Capture the cell that displays the provided text and extract its [x, y] central coordinate. 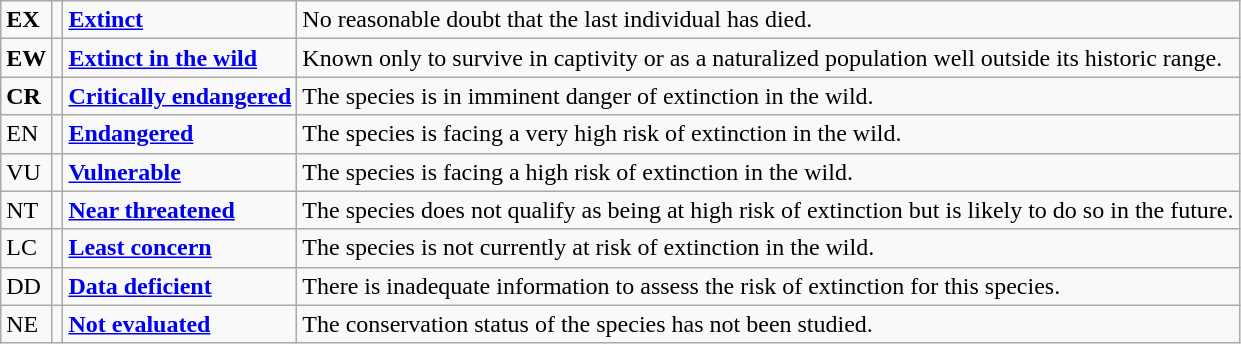
Known only to survive in captivity or as a naturalized population well outside its historic range. [768, 58]
Vulnerable [180, 172]
The conservation status of the species has not been studied. [768, 324]
The species does not qualify as being at high risk of extinction but is likely to do so in the future. [768, 210]
Data deficient [180, 286]
Least concern [180, 248]
LC [26, 248]
EN [26, 134]
The species is not currently at risk of extinction in the wild. [768, 248]
CR [26, 96]
NE [26, 324]
The species is in imminent danger of extinction in the wild. [768, 96]
Extinct in the wild [180, 58]
DD [26, 286]
No reasonable doubt that the last individual has died. [768, 20]
VU [26, 172]
Near threatened [180, 210]
The species is facing a very high risk of extinction in the wild. [768, 134]
NT [26, 210]
EX [26, 20]
The species is facing a high risk of extinction in the wild. [768, 172]
Endangered [180, 134]
Critically endangered [180, 96]
Extinct [180, 20]
Not evaluated [180, 324]
There is inadequate information to assess the risk of extinction for this species. [768, 286]
EW [26, 58]
